Return (X, Y) of the center of cell containing provided text 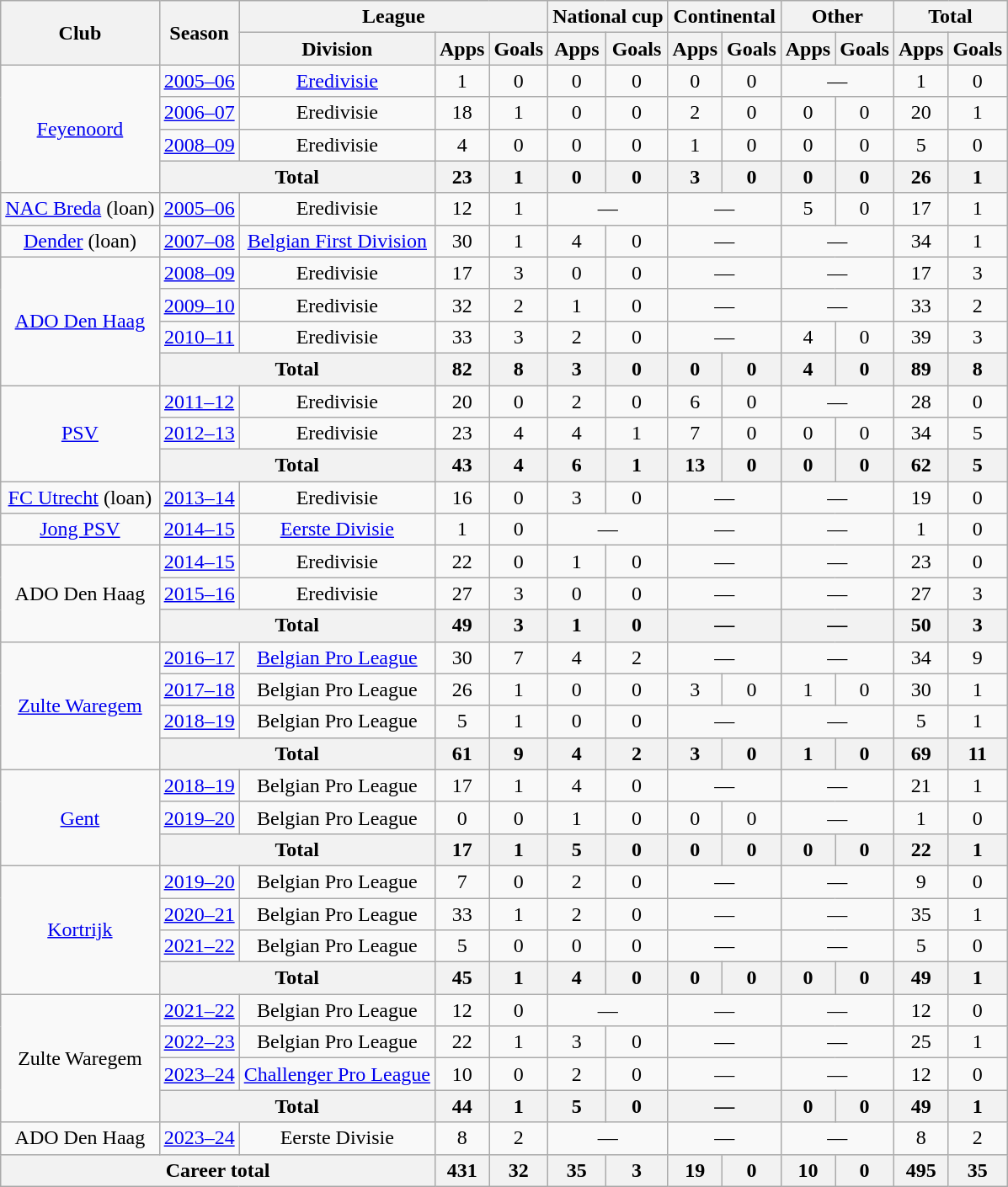
2006–07 (199, 113)
69 (920, 753)
13 (695, 466)
Belgian First Division (337, 241)
Other (837, 17)
League (393, 17)
2009–10 (199, 305)
11 (978, 753)
Club (80, 33)
2020–21 (199, 913)
43 (461, 466)
61 (461, 753)
2022–23 (199, 1042)
21 (920, 785)
Challenger Pro League (337, 1074)
Division (337, 49)
82 (461, 369)
431 (461, 1170)
62 (920, 466)
45 (461, 978)
18 (461, 113)
2013–14 (199, 498)
National cup (608, 17)
495 (920, 1170)
NAC Breda (loan) (80, 209)
2007–08 (199, 241)
2016–17 (199, 657)
2011–12 (199, 402)
Season (199, 33)
Dender (loan) (80, 241)
50 (920, 625)
44 (461, 1106)
PSV (80, 434)
89 (920, 369)
16 (461, 498)
Continental (724, 17)
Career total (218, 1170)
Kortrijk (80, 929)
39 (920, 337)
2010–11 (199, 337)
Feyenoord (80, 129)
2012–13 (199, 434)
FC Utrecht (loan) (80, 498)
28 (920, 402)
2015–16 (199, 593)
25 (920, 1042)
Jong PSV (80, 530)
Gent (80, 817)
2017–18 (199, 689)
